Return (x, y) of the center of cell containing provided text 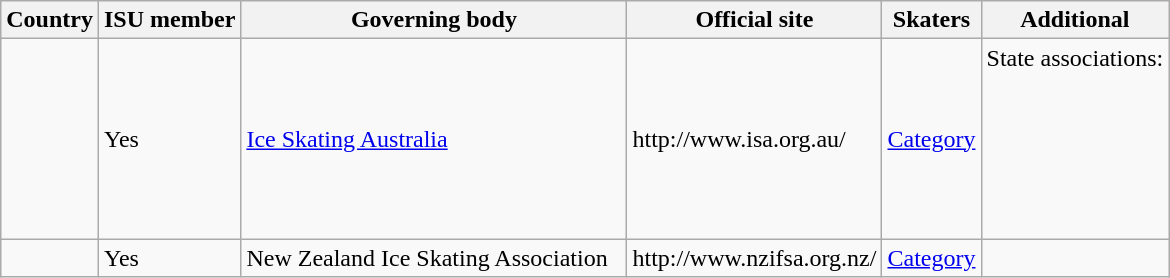
ISU member (169, 20)
http://www.isa.org.au/ (754, 139)
State associations: (1075, 139)
Additional (1075, 20)
Skaters (932, 20)
Country (50, 20)
Official site (754, 20)
Ice Skating Australia (434, 139)
Governing body (434, 20)
New Zealand Ice Skating Association (434, 258)
http://www.nzifsa.org.nz/ (754, 258)
